From the cell containing the given text, extract its center point as [X, Y] coordinate. 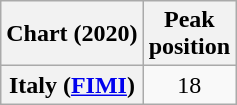
18 [189, 85]
Italy (FIMI) [72, 85]
Peakposition [189, 34]
Chart (2020) [72, 34]
